From the cell containing the given text, extract its center point as (X, Y) coordinate. 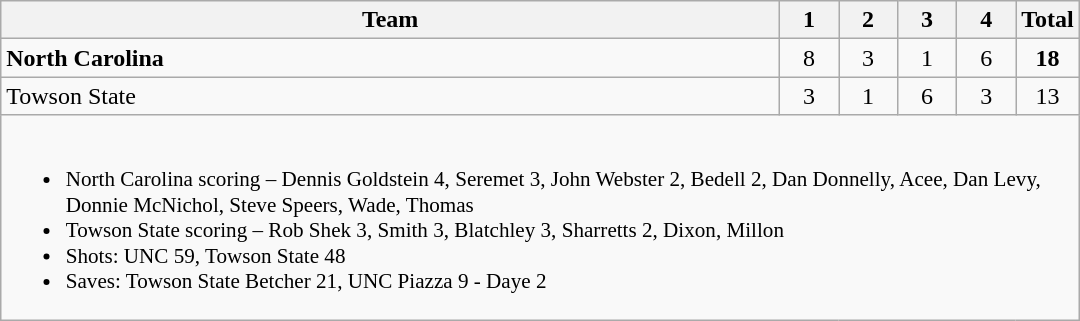
Team (390, 20)
Total (1048, 20)
13 (1048, 96)
4 (986, 20)
2 (868, 20)
8 (808, 58)
North Carolina (390, 58)
Towson State (390, 96)
18 (1048, 58)
